Return the [x, y] coordinate for the center point of the cell that contains the specified text.  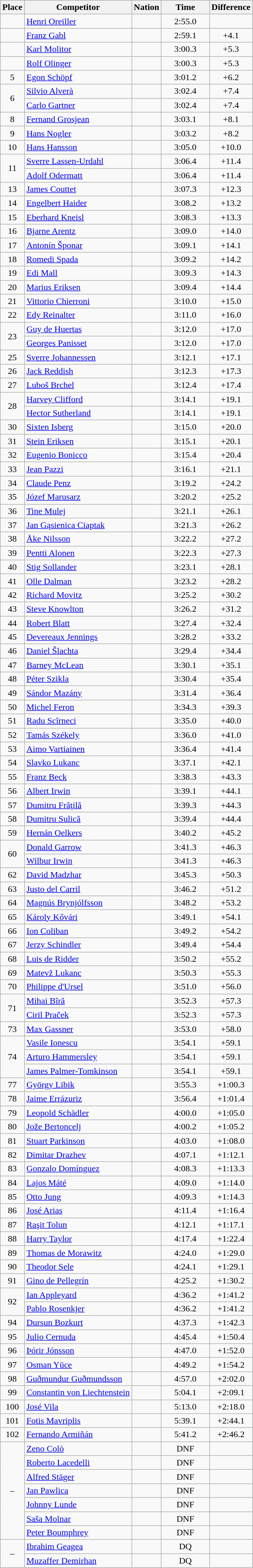
+39.3 [231, 707]
+1:54.2 [231, 1365]
54 [12, 763]
50 [12, 707]
+13.3 [231, 217]
Devereaux Jennings [78, 637]
30 [12, 427]
+2:09.1 [231, 1393]
79 [12, 1113]
György Libik [78, 1085]
+54.1 [231, 917]
40 [12, 567]
Donald Garrow [78, 847]
James Palmer-Tomkinson [78, 1071]
+54.4 [231, 945]
51 [12, 721]
102 [12, 1435]
José Arias [78, 1211]
+44.1 [231, 791]
4:45.4 [185, 1337]
3:10.0 [185, 301]
66 [12, 931]
Raşit Tolun [78, 1225]
86 [12, 1211]
Adolf Odermatt [78, 175]
Muzaffer Demirhan [78, 1561]
+1:29.1 [231, 1267]
Max Gassner [78, 1029]
Þórir Jónsson [78, 1351]
59 [12, 833]
Edy Reinalter [78, 315]
+8.2 [231, 133]
3:39.3 [185, 805]
3:08.3 [185, 217]
Arturo Hammersley [78, 1057]
Jack Reddish [78, 371]
83 [12, 1169]
13 [12, 189]
10 [12, 147]
36 [12, 511]
+2:46.2 [231, 1435]
Harry Taylor [78, 1239]
37 [12, 525]
+1:29.0 [231, 1253]
Harvey Clifford [78, 399]
Dumitru Sulică [78, 819]
+41.0 [231, 735]
José Vila [78, 1407]
3:09.3 [185, 273]
+44.3 [231, 805]
Vasile Ionescu [78, 1043]
3:28.2 [185, 637]
3:22.2 [185, 539]
Competitor [78, 7]
+1:50.4 [231, 1337]
3:15.1 [185, 441]
Jan Pawlica [78, 1490]
4:57.0 [185, 1379]
Sixten Isberg [78, 427]
80 [12, 1127]
3:39.1 [185, 791]
33 [12, 469]
97 [12, 1365]
Stig Sollander [78, 567]
Eberhard Kneisl [78, 217]
Roberto Lacedelli [78, 1462]
92 [12, 1301]
Eugenio Bonicco [78, 455]
81 [12, 1141]
+50.3 [231, 875]
3:09.1 [185, 245]
+1:08.0 [231, 1141]
3:20.2 [185, 497]
+20.1 [231, 441]
14 [12, 203]
Edi Mall [78, 273]
Hans Hansson [78, 147]
27 [12, 385]
Barney McLean [78, 665]
+14.1 [231, 245]
Constantin von Liechtenstein [78, 1393]
Tamás Székely [78, 735]
Hernán Oelkers [78, 833]
+45.2 [231, 833]
3:39.4 [185, 819]
+28.2 [231, 581]
18 [12, 259]
3:05.0 [185, 147]
+55.3 [231, 973]
Time [185, 7]
3:30.1 [185, 665]
Karl Molitor [78, 49]
3:09.0 [185, 231]
+2:44.1 [231, 1421]
+17.1 [231, 357]
3:08.2 [185, 203]
77 [12, 1085]
Dursun Bozkurt [78, 1323]
+42.1 [231, 763]
Place [12, 7]
3:49.4 [185, 945]
Jean Pazzi [78, 469]
+1:42.3 [231, 1323]
+20.0 [231, 427]
3:25.2 [185, 595]
+4.1 [231, 35]
+25.2 [231, 497]
44 [12, 623]
Sverre Lassen-Urdahl [78, 161]
Franz Beck [78, 777]
3:49.2 [185, 931]
4:24.0 [185, 1253]
+1:05.2 [231, 1127]
46 [12, 651]
+27.2 [231, 539]
3:50.2 [185, 959]
+53.2 [231, 903]
+32.4 [231, 623]
Philippe d'Ursel [78, 987]
Luboš Brchel [78, 385]
+30.2 [231, 595]
+36.4 [231, 693]
Gonzalo Domínguez [78, 1169]
4:37.3 [185, 1323]
3:36.4 [185, 749]
+1:16.4 [231, 1211]
+1:17.1 [231, 1225]
3:30.4 [185, 679]
Thomas de Morawitz [78, 1253]
+1:12.1 [231, 1155]
+1:30.2 [231, 1281]
3:21.3 [185, 525]
56 [12, 791]
Wilbur Irwin [78, 861]
Egon Schöpf [78, 77]
31 [12, 441]
+40.0 [231, 721]
5:39.1 [185, 1421]
4:00.0 [185, 1113]
Daniel Šlachta [78, 651]
32 [12, 455]
Dumitru Frăţilă [78, 805]
48 [12, 679]
+14.3 [231, 273]
4:49.2 [185, 1365]
3:34.3 [185, 707]
26 [12, 371]
Pentti Alonen [78, 553]
11 [12, 168]
3:01.2 [185, 77]
91 [12, 1281]
Vittorio Chierroni [78, 301]
+56.0 [231, 987]
Henri Oreiller [78, 21]
62 [12, 875]
25 [12, 357]
Antonín Šponar [78, 245]
+13.2 [231, 203]
19 [12, 273]
+34.4 [231, 651]
Péter Szikla [78, 679]
Osman Yüce [78, 1365]
Tine Mulej [78, 511]
3:07.3 [185, 189]
+24.2 [231, 483]
Dimitar Drazhev [78, 1155]
Magnús Brynjólfsson [78, 903]
84 [12, 1183]
Guy de Huertas [78, 329]
5:04.1 [185, 1393]
+2:18.0 [231, 1407]
52 [12, 735]
3:53.0 [185, 1029]
23 [12, 336]
Guðmundur Guðmundsson [78, 1379]
Ian Appleyard [78, 1294]
Leopold Schädler [78, 1113]
Steve Knowlton [78, 609]
3:48.2 [185, 903]
3:31.4 [185, 693]
+21.1 [231, 469]
+26.2 [231, 525]
49 [12, 693]
64 [12, 903]
3:51.0 [185, 987]
4:03.0 [185, 1141]
68 [12, 959]
+58.0 [231, 1029]
Hans Nogler [78, 133]
3:09.2 [185, 259]
Józef Marusarz [78, 497]
63 [12, 889]
71 [12, 1008]
Radu Scîrneci [78, 721]
3:12.1 [185, 357]
Nation [147, 7]
+1:01.4 [231, 1099]
+1:05.0 [231, 1113]
3:15.0 [185, 427]
3:03.2 [185, 133]
Georges Panisset [78, 343]
74 [12, 1057]
47 [12, 665]
3:45.3 [185, 875]
70 [12, 987]
88 [12, 1239]
+26.1 [231, 511]
+31.2 [231, 609]
Fernando Armiñán [78, 1435]
Marius Eriksen [78, 287]
Fotis Mavriplis [78, 1421]
Matevž Lukanc [78, 973]
+6.2 [231, 77]
Bjarne Arentz [78, 231]
55 [12, 777]
39 [12, 553]
90 [12, 1267]
+15.0 [231, 301]
4:09.3 [185, 1197]
Theodor Sele [78, 1267]
Otto Jung [78, 1197]
5 [12, 77]
34 [12, 483]
Lajos Máté [78, 1183]
9 [12, 133]
3:37.1 [185, 763]
Engelbert Haider [78, 203]
73 [12, 1029]
+35.1 [231, 665]
David Madzhar [78, 875]
Mihai Bîră [78, 1001]
Franz Gabl [78, 35]
3:03.1 [185, 119]
+51.2 [231, 889]
+44.4 [231, 819]
45 [12, 637]
3:15.4 [185, 455]
Difference [231, 7]
38 [12, 539]
James Couttet [78, 189]
3:12.3 [185, 371]
+43.3 [231, 777]
96 [12, 1351]
57 [12, 805]
4:47.0 [185, 1351]
Richard Movitz [78, 595]
3:55.3 [185, 1085]
28 [12, 406]
Luis de Ridder [78, 959]
Sverre Johannessen [78, 357]
78 [12, 1099]
22 [12, 315]
3:22.3 [185, 553]
Zeno Colò [78, 1449]
3:21.1 [185, 511]
+1:00.3 [231, 1085]
+1:13.3 [231, 1169]
3:11.0 [185, 315]
4:24.1 [185, 1267]
+17.3 [231, 371]
100 [12, 1407]
4:07.1 [185, 1155]
Justo del Carril [78, 889]
4:17.4 [185, 1239]
+17.4 [231, 385]
3:26.2 [185, 609]
3:49.1 [185, 917]
Jerzy Schindler [78, 945]
Claude Penz [78, 483]
+8.1 [231, 119]
+33.2 [231, 637]
41 [12, 581]
+27.3 [231, 553]
60 [12, 854]
+1:14.3 [231, 1197]
+1:14.0 [231, 1183]
53 [12, 749]
3:56.4 [185, 1099]
Ibrahim Geagea [78, 1547]
+16.0 [231, 315]
+14.0 [231, 231]
15 [12, 217]
Fernand Grosjean [78, 119]
+54.2 [231, 931]
3:36.0 [185, 735]
+10.0 [231, 147]
Hector Sutherland [78, 413]
+14.4 [231, 287]
99 [12, 1393]
101 [12, 1421]
+2:02.0 [231, 1379]
21 [12, 301]
6 [12, 98]
35 [12, 497]
69 [12, 973]
67 [12, 945]
Stuart Parkinson [78, 1141]
Jaime Errázuriz [78, 1099]
5:41.2 [185, 1435]
65 [12, 917]
4:12.1 [185, 1225]
3:27.4 [185, 623]
Olle Dalman [78, 581]
3:23.1 [185, 567]
Pablo Rosenkjer [78, 1309]
Julio Cernuda [78, 1337]
85 [12, 1197]
Alfred Stäger [78, 1476]
+41.4 [231, 749]
43 [12, 609]
Ion Coliban [78, 931]
95 [12, 1337]
+14.2 [231, 259]
3:16.1 [185, 469]
Jože Bertoncelj [78, 1127]
8 [12, 119]
3:23.2 [185, 581]
3:40.2 [185, 833]
+1:52.0 [231, 1351]
5:13.0 [185, 1407]
Silvio Alverà [78, 91]
4:25.2 [185, 1281]
3:29.4 [185, 651]
Carlo Gartner [78, 105]
+20.4 [231, 455]
Rolf Olinger [78, 63]
3:09.4 [185, 287]
Robert Blatt [78, 623]
3:46.2 [185, 889]
87 [12, 1225]
Sándor Mazány [78, 693]
3:38.3 [185, 777]
3:19.2 [185, 483]
Károly Kővári [78, 917]
Michel Feron [78, 707]
4:08.3 [185, 1169]
2:59.1 [185, 35]
4:09.0 [185, 1183]
Åke Nilsson [78, 539]
3:35.0 [185, 721]
Jan Gąsienica Ciaptak [78, 525]
Ciril Praček [78, 1015]
Saša Molnar [78, 1519]
Peter Boumphrey [78, 1533]
+35.4 [231, 679]
42 [12, 595]
2:55.0 [185, 21]
+12.3 [231, 189]
Stein Eriksen [78, 441]
Romedi Spada [78, 259]
20 [12, 287]
4:11.4 [185, 1211]
82 [12, 1155]
3:12.4 [185, 385]
58 [12, 819]
Gino de Pellegrín [78, 1281]
+28.1 [231, 567]
+55.2 [231, 959]
Albert Irwin [78, 791]
+1:22.4 [231, 1239]
17 [12, 245]
Johnny Lunde [78, 1504]
16 [12, 231]
Aimo Vartiainen [78, 749]
4:00.2 [185, 1127]
94 [12, 1323]
89 [12, 1253]
Slavko Lukanc [78, 763]
98 [12, 1379]
3:50.3 [185, 973]
